Output the [X, Y] coordinate of the center of the cell containing the given text.  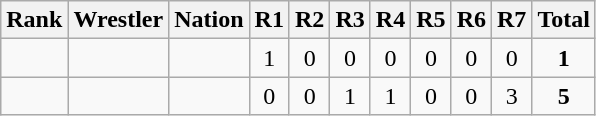
Total [564, 20]
5 [564, 96]
R2 [309, 20]
Wrestler [118, 20]
Rank [34, 20]
R3 [350, 20]
R1 [269, 20]
R5 [431, 20]
R4 [390, 20]
R7 [512, 20]
Nation [209, 20]
R6 [471, 20]
3 [512, 96]
